From the cell containing the given text, extract its center point as (x, y) coordinate. 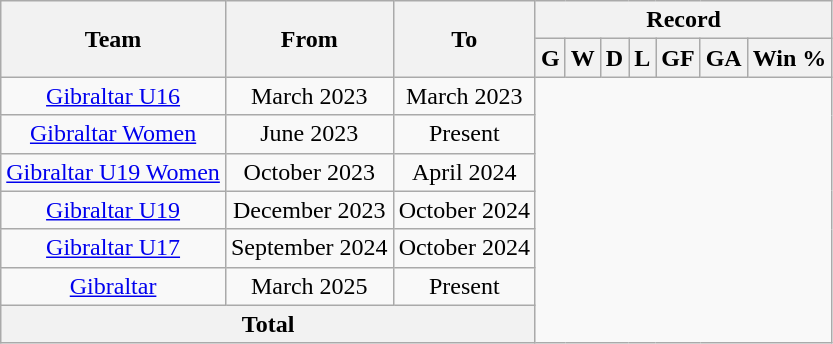
GF (678, 58)
From (309, 39)
Total (268, 324)
June 2023 (309, 134)
Win % (790, 58)
Gibraltar U16 (114, 96)
Team (114, 39)
Record (683, 20)
L (642, 58)
W (582, 58)
GA (724, 58)
To (464, 39)
Gibraltar Women (114, 134)
Gibraltar U19 (114, 210)
Gibraltar (114, 286)
Gibraltar U19 Women (114, 172)
D (614, 58)
September 2024 (309, 248)
December 2023 (309, 210)
October 2023 (309, 172)
Gibraltar U17 (114, 248)
March 2025 (309, 286)
G (550, 58)
April 2024 (464, 172)
